Determine the [X, Y] coordinate at the center of the cell enclosing the given text.  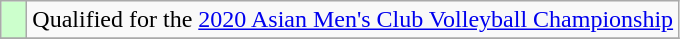
Qualified for the 2020 Asian Men's Club Volleyball Championship [353, 20]
